Locate the cell with the specified text and output its (X, Y) center coordinate. 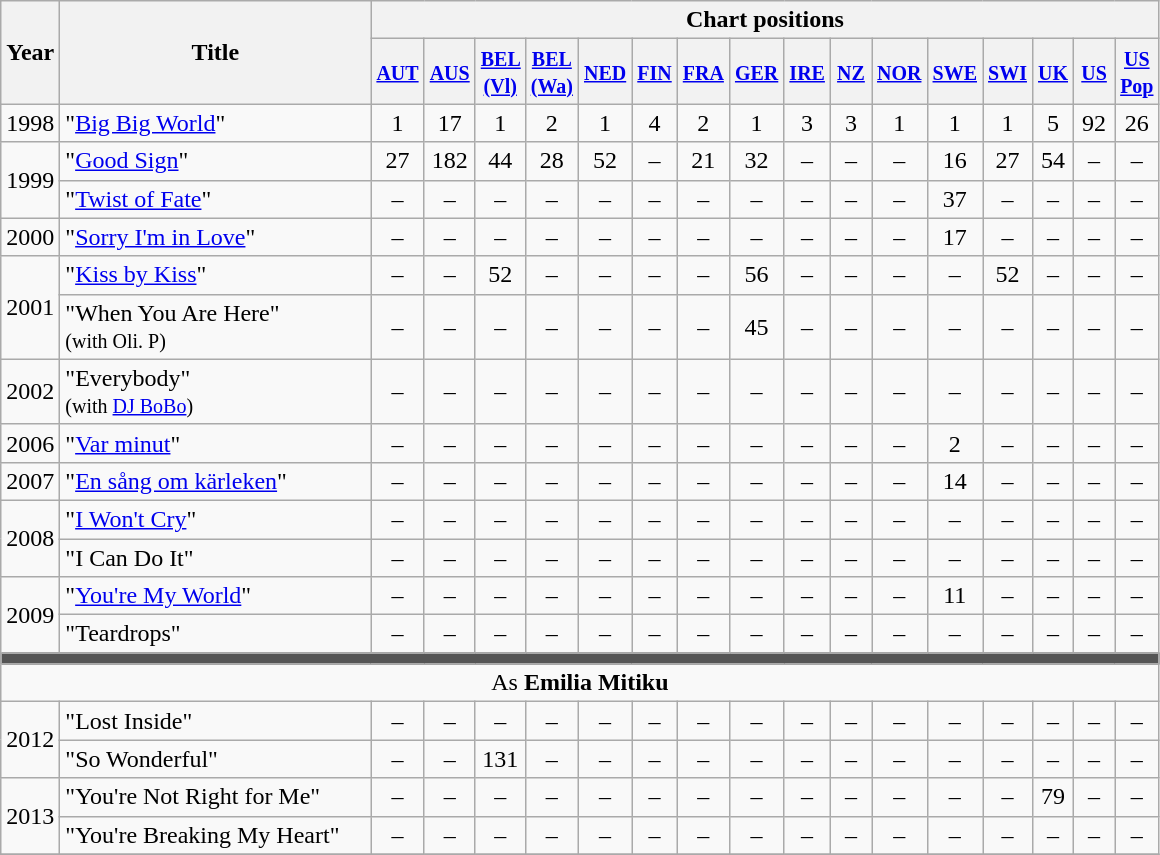
2001 (30, 308)
2006 (30, 443)
131 (500, 759)
2002 (30, 392)
14 (955, 481)
44 (500, 161)
"Everybody" (with DJ BoBo) (216, 392)
11 (955, 596)
45 (756, 326)
SWI (1008, 72)
"When You Are Here" (with Oli. P) (216, 326)
2008 (30, 538)
21 (703, 161)
54 (1052, 161)
SWE (955, 72)
"I Can Do It" (216, 557)
FIN (655, 72)
"Var minut" (216, 443)
AUT (398, 72)
"En sång om kärleken" (216, 481)
56 (756, 275)
US (1094, 72)
"So Wonderful" (216, 759)
2009 (30, 615)
As Emilia Mitiku (580, 683)
US Pop (1137, 72)
"You're My World" (216, 596)
16 (955, 161)
2013 (30, 816)
"Twist of Fate" (216, 199)
5 (1052, 123)
"You're Breaking My Heart" (216, 835)
NED (604, 72)
BEL (Vl) (500, 72)
"I Won't Cry" (216, 519)
1999 (30, 180)
FRA (703, 72)
Title (216, 52)
2000 (30, 237)
79 (1052, 797)
182 (450, 161)
"Big Big World" (216, 123)
"Sorry I'm in Love" (216, 237)
"Lost Inside" (216, 721)
BEL (Wa) (552, 72)
GER (756, 72)
26 (1137, 123)
UK (1052, 72)
IRE (808, 72)
"Good Sign" (216, 161)
Chart positions (765, 20)
1998 (30, 123)
Year (30, 52)
92 (1094, 123)
NOR (900, 72)
"Kiss by Kiss" (216, 275)
2007 (30, 481)
"You're Not Right for Me" (216, 797)
28 (552, 161)
NZ (850, 72)
2012 (30, 740)
37 (955, 199)
AUS (450, 72)
32 (756, 161)
"Teardrops" (216, 634)
4 (655, 123)
